From the cell containing the given text, extract its center point as [X, Y] coordinate. 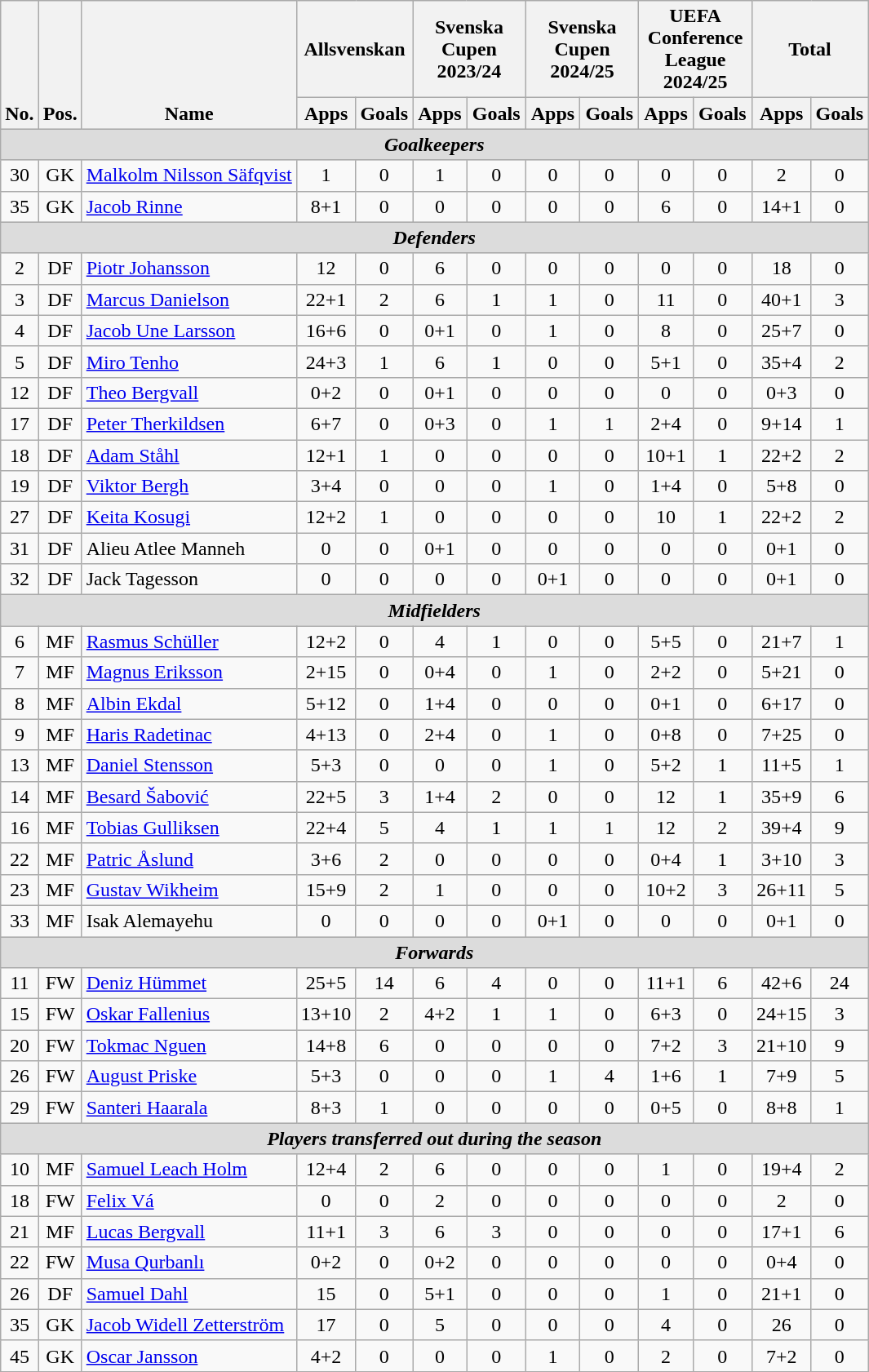
Adam Ståhl [189, 455]
1+6 [666, 1077]
Svenska Cupen 2024/25 [583, 49]
35+9 [782, 797]
Tokmac Nguen [189, 1046]
Miro Tenho [189, 362]
Players transferred out during the season [434, 1139]
Total [809, 49]
3+4 [326, 486]
24+15 [782, 1015]
5+12 [326, 704]
12+4 [326, 1170]
2+2 [666, 673]
7 [20, 673]
Jack Tagesson [189, 579]
30 [20, 175]
Goalkeepers [434, 144]
Defenders [434, 238]
20 [20, 1046]
22+5 [326, 797]
21+7 [782, 642]
21 [20, 1232]
No. [20, 65]
13+10 [326, 1015]
3+6 [326, 859]
Musa Qurbanlı [189, 1263]
7+25 [782, 735]
August Priske [189, 1077]
22+1 [326, 300]
Santeri Haarala [189, 1108]
Jacob Une Larsson [189, 331]
Allsvenskan [354, 49]
5+5 [666, 642]
Felix Vá [189, 1201]
0+8 [666, 735]
Oscar Jansson [189, 1356]
21+10 [782, 1046]
42+6 [782, 983]
24 [840, 983]
45 [20, 1356]
5+2 [666, 766]
16 [20, 828]
16+6 [326, 331]
0+5 [666, 1108]
21+1 [782, 1294]
Pos. [60, 65]
25+7 [782, 331]
Gustav Wikheim [189, 890]
7+9 [782, 1077]
10+1 [666, 455]
Lucas Bergvall [189, 1232]
Svenska Cupen 2023/24 [470, 49]
Daniel Stensson [189, 766]
8+8 [782, 1108]
39+4 [782, 828]
Albin Ekdal [189, 704]
Tobias Gulliksen [189, 828]
6+3 [666, 1015]
26+11 [782, 890]
40+1 [782, 300]
Magnus Eriksson [189, 673]
14+8 [326, 1046]
35+4 [782, 362]
5+8 [782, 486]
11+5 [782, 766]
Peter Therkildsen [189, 424]
9+14 [782, 424]
10+2 [666, 890]
23 [20, 890]
31 [20, 548]
2+15 [326, 673]
19+4 [782, 1170]
3+10 [782, 859]
5+21 [782, 673]
Besard Šabović [189, 797]
Midfielders [434, 611]
UEFA Conference League 2024/25 [695, 49]
19 [20, 486]
Jacob Widell Zetterström [189, 1325]
17+1 [782, 1232]
Piotr Johansson [189, 269]
33 [20, 921]
13 [20, 766]
Samuel Dahl [189, 1294]
22+4 [326, 828]
Patric Åslund [189, 859]
Rasmus Schüller [189, 642]
29 [20, 1108]
Oskar Fallenius [189, 1015]
Alieu Atlee Manneh [189, 548]
Malkolm Nilsson Säfqvist [189, 175]
8+3 [326, 1108]
Marcus Danielson [189, 300]
8+1 [326, 206]
Jacob Rinne [189, 206]
6+7 [326, 424]
6+17 [782, 704]
Deniz Hümmet [189, 983]
25+5 [326, 983]
Isak Alemayehu [189, 921]
32 [20, 579]
12+1 [326, 455]
Samuel Leach Holm [189, 1170]
Name [189, 65]
Viktor Bergh [189, 486]
15+9 [326, 890]
Theo Bergvall [189, 393]
Forwards [434, 952]
Haris Radetinac [189, 735]
Keita Kosugi [189, 517]
24+3 [326, 362]
4+13 [326, 735]
27 [20, 517]
14+1 [782, 206]
